Detect which cell encompasses the target text, then output its [x, y] center coordinate. 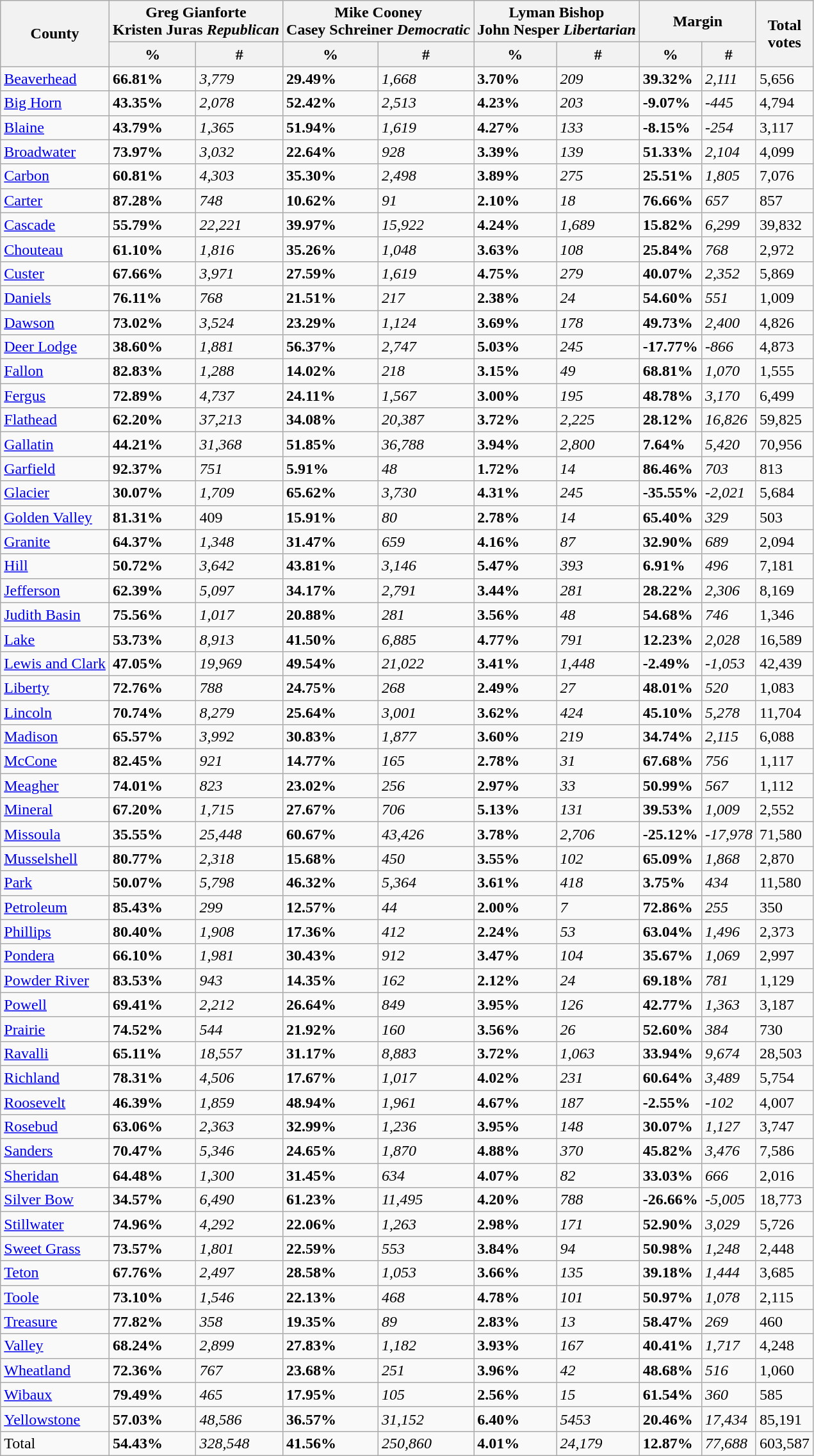
3,032 [240, 152]
24,179 [598, 1443]
350 [784, 907]
Totalvotes [784, 33]
63.06% [152, 1127]
195 [598, 396]
2,078 [240, 103]
567 [729, 786]
92.37% [152, 469]
-866 [729, 347]
Custer [55, 273]
6,490 [240, 1200]
69.41% [152, 1005]
Hill [55, 566]
1,069 [729, 956]
Judith Basin [55, 615]
21.92% [330, 1029]
28,503 [784, 1053]
40.41% [670, 1346]
1,709 [240, 493]
2,373 [784, 932]
Stillwater [55, 1224]
68.81% [670, 371]
162 [427, 980]
104 [598, 956]
756 [729, 761]
53.73% [152, 639]
22.64% [330, 152]
1,881 [240, 347]
39,832 [784, 225]
41.50% [330, 639]
22.06% [330, 1224]
21,022 [427, 663]
2,497 [240, 1273]
-9.07% [670, 103]
Deer Lodge [55, 347]
178 [598, 322]
6,885 [427, 639]
2.00% [515, 907]
1,263 [427, 1224]
5.03% [515, 347]
3,779 [240, 79]
424 [598, 713]
24.65% [330, 1151]
Beaverhead [55, 79]
1,801 [240, 1249]
7,181 [784, 566]
2.98% [515, 1224]
16,826 [729, 420]
11,704 [784, 713]
8,169 [784, 590]
2.49% [515, 688]
551 [729, 298]
6.40% [515, 1419]
County [55, 33]
751 [240, 469]
4,737 [240, 396]
393 [598, 566]
Mike CooneyCasey Schreiner Democratic [379, 22]
Garfield [55, 469]
60.81% [152, 176]
256 [427, 786]
1,083 [784, 688]
133 [598, 127]
2,212 [240, 1005]
33.94% [670, 1053]
17.36% [330, 932]
2,997 [784, 956]
Broadwater [55, 152]
87 [598, 542]
Jefferson [55, 590]
767 [240, 1370]
3.69% [515, 322]
6.91% [670, 566]
1,868 [729, 859]
108 [598, 249]
5.47% [515, 566]
33.03% [670, 1176]
2,016 [784, 1176]
2,706 [598, 834]
Treasure [55, 1322]
11,495 [427, 1200]
51.94% [330, 127]
Golden Valley [55, 517]
74.96% [152, 1224]
73.57% [152, 1249]
544 [240, 1029]
69.18% [670, 980]
5,420 [729, 444]
29.49% [330, 79]
126 [598, 1005]
79.49% [152, 1395]
20.46% [670, 1419]
3.62% [515, 713]
4,248 [784, 1346]
67.76% [152, 1273]
370 [598, 1151]
76.66% [670, 200]
3.39% [515, 152]
6,088 [784, 737]
1,567 [427, 396]
3,730 [427, 493]
823 [240, 786]
44.21% [152, 444]
24.75% [330, 688]
51.85% [330, 444]
689 [729, 542]
86.46% [670, 469]
72.86% [670, 907]
1,668 [427, 79]
Dawson [55, 322]
1,715 [240, 810]
61.54% [670, 1395]
18 [598, 200]
1,182 [427, 1346]
3.75% [670, 883]
1,112 [784, 786]
30.83% [330, 737]
34.08% [330, 420]
Blaine [55, 127]
64.48% [152, 1176]
Powell [55, 1005]
849 [427, 1005]
49.73% [670, 322]
22,221 [240, 225]
73.02% [152, 322]
2,552 [784, 810]
1,078 [729, 1297]
Gallatin [55, 444]
27.83% [330, 1346]
4,292 [240, 1224]
Lake [55, 639]
67.66% [152, 273]
4,099 [784, 152]
16,589 [784, 639]
791 [598, 639]
62.20% [152, 420]
2.12% [515, 980]
Sanders [55, 1151]
2.83% [515, 1322]
Wheatland [55, 1370]
3,971 [240, 273]
49.54% [330, 663]
Ravalli [55, 1053]
76.11% [152, 298]
2,747 [427, 347]
2,225 [598, 420]
209 [598, 79]
60.67% [330, 834]
3,476 [729, 1151]
17,434 [729, 1419]
4.77% [515, 639]
Yellowstone [55, 1419]
329 [729, 517]
43.81% [330, 566]
4.24% [515, 225]
64.37% [152, 542]
Phillips [55, 932]
1,859 [240, 1102]
3,489 [729, 1078]
39.18% [670, 1273]
2,104 [729, 152]
35.30% [330, 176]
43,426 [427, 834]
4.31% [515, 493]
46.39% [152, 1102]
360 [729, 1395]
55.79% [152, 225]
27.59% [330, 273]
-102 [729, 1102]
12.57% [330, 907]
75.56% [152, 615]
28.58% [330, 1273]
255 [729, 907]
3,001 [427, 713]
1,816 [240, 249]
928 [427, 152]
101 [598, 1297]
23.68% [330, 1370]
80 [427, 517]
56.37% [330, 347]
80.77% [152, 859]
Daniels [55, 298]
50.98% [670, 1249]
70,956 [784, 444]
139 [598, 152]
48.68% [670, 1370]
67.68% [670, 761]
268 [427, 688]
3.60% [515, 737]
15,922 [427, 225]
748 [240, 200]
921 [240, 761]
25.51% [670, 176]
65.09% [670, 859]
31,152 [427, 1419]
72.76% [152, 688]
58.47% [670, 1322]
-2,021 [729, 493]
31.45% [330, 1176]
-2.49% [670, 663]
Glacier [55, 493]
83.53% [152, 980]
Fergus [55, 396]
1,117 [784, 761]
45.82% [670, 1151]
50.07% [152, 883]
Pondera [55, 956]
54.60% [670, 298]
25.64% [330, 713]
2,498 [427, 176]
358 [240, 1322]
Chouteau [55, 249]
-25.12% [670, 834]
1,496 [729, 932]
131 [598, 810]
1,870 [427, 1151]
657 [729, 200]
40.07% [670, 273]
-445 [729, 103]
460 [784, 1322]
496 [729, 566]
74.01% [152, 786]
3,029 [729, 1224]
746 [729, 615]
1,063 [598, 1053]
14.35% [330, 980]
3,146 [427, 566]
Big Horn [55, 103]
42 [598, 1370]
12.23% [670, 639]
4.02% [515, 1078]
13 [598, 1322]
48.94% [330, 1102]
22.13% [330, 1297]
15.91% [330, 517]
813 [784, 469]
54.68% [670, 615]
4.78% [515, 1297]
217 [427, 298]
Lewis and Clark [55, 663]
1,961 [427, 1102]
14.02% [330, 371]
1,448 [598, 663]
68.24% [152, 1346]
5.13% [515, 810]
77,688 [729, 1443]
37,213 [240, 420]
4.27% [515, 127]
Rosebud [55, 1127]
Roosevelt [55, 1102]
520 [729, 688]
666 [729, 1176]
1,444 [729, 1273]
250,860 [427, 1443]
5,869 [784, 273]
412 [427, 932]
1,129 [784, 980]
703 [729, 469]
19.35% [330, 1322]
Flathead [55, 420]
72.36% [152, 1370]
27.67% [330, 810]
468 [427, 1297]
4,506 [240, 1078]
Cascade [55, 225]
12.87% [670, 1443]
51.33% [670, 152]
52.60% [670, 1029]
857 [784, 200]
450 [427, 859]
Lincoln [55, 713]
28.22% [670, 590]
63.04% [670, 932]
39.32% [670, 79]
-254 [729, 127]
1,348 [240, 542]
McCone [55, 761]
32.99% [330, 1127]
66.10% [152, 956]
39.97% [330, 225]
50.99% [670, 786]
167 [598, 1346]
218 [427, 371]
3,992 [240, 737]
135 [598, 1273]
Missoula [55, 834]
87.28% [152, 200]
-35.55% [670, 493]
148 [598, 1127]
3.93% [515, 1346]
3.15% [515, 371]
1,124 [427, 322]
3.44% [515, 590]
20.88% [330, 615]
41.56% [330, 1443]
31 [598, 761]
18,773 [784, 1200]
-2.55% [670, 1102]
73.10% [152, 1297]
Sheridan [55, 1176]
25.84% [670, 249]
Mineral [55, 810]
7,076 [784, 176]
4.16% [515, 542]
299 [240, 907]
5453 [598, 1419]
61.23% [330, 1200]
5.91% [330, 469]
26.64% [330, 1005]
4.23% [515, 103]
31.17% [330, 1053]
3.96% [515, 1370]
203 [598, 103]
25,448 [240, 834]
634 [427, 1176]
45.10% [670, 713]
34.57% [152, 1200]
2,111 [729, 79]
15.68% [330, 859]
81.31% [152, 517]
1,288 [240, 371]
Park [55, 883]
5,798 [240, 883]
3.66% [515, 1273]
3.61% [515, 883]
219 [598, 737]
231 [598, 1078]
1,365 [240, 127]
50.97% [670, 1297]
171 [598, 1224]
5,278 [729, 713]
3.47% [515, 956]
80.40% [152, 932]
71,580 [784, 834]
23.29% [330, 322]
70.74% [152, 713]
62.39% [152, 590]
3,187 [784, 1005]
2.24% [515, 932]
57.03% [152, 1419]
5,346 [240, 1151]
Meagher [55, 786]
5,684 [784, 493]
9,674 [729, 1053]
91 [427, 200]
Carbon [55, 176]
187 [598, 1102]
2,400 [729, 322]
3.78% [515, 834]
1,346 [784, 615]
Powder River [55, 980]
73.97% [152, 152]
4.75% [515, 273]
Fallon [55, 371]
21.51% [330, 298]
4.67% [515, 1102]
85,191 [784, 1419]
4.20% [515, 1200]
-17,978 [729, 834]
Total [55, 1443]
Richland [55, 1078]
43.35% [152, 103]
22.59% [330, 1249]
-1,053 [729, 663]
5,726 [784, 1224]
3.00% [515, 396]
4,873 [784, 347]
Wibaux [55, 1395]
82 [598, 1176]
Silver Bow [55, 1200]
2.10% [515, 200]
66.81% [152, 79]
1.72% [515, 469]
1,300 [240, 1176]
269 [729, 1322]
2,870 [784, 859]
4.88% [515, 1151]
2.38% [515, 298]
2,800 [598, 444]
8,883 [427, 1053]
1,070 [729, 371]
3.84% [515, 1249]
17.67% [330, 1078]
72.89% [152, 396]
31.47% [330, 542]
2,318 [240, 859]
Greg GianforteKristen Juras Republican [196, 22]
47.05% [152, 663]
2,363 [240, 1127]
434 [729, 883]
1,717 [729, 1346]
20,387 [427, 420]
3,117 [784, 127]
52.42% [330, 103]
49 [598, 371]
74.52% [152, 1029]
706 [427, 810]
1,555 [784, 371]
35.67% [670, 956]
10.62% [330, 200]
2,513 [427, 103]
165 [427, 761]
65.11% [152, 1053]
4,794 [784, 103]
3.70% [515, 79]
27 [598, 688]
279 [598, 273]
2,972 [784, 249]
7,586 [784, 1151]
1,908 [240, 932]
42.77% [670, 1005]
33 [598, 786]
3,747 [784, 1127]
1,363 [729, 1005]
409 [240, 517]
Lyman BishopJohn Nesper Libertarian [557, 22]
6,499 [784, 396]
1,060 [784, 1370]
24.11% [330, 396]
65.62% [330, 493]
54.43% [152, 1443]
-8.15% [670, 127]
3.55% [515, 859]
36,788 [427, 444]
1,048 [427, 249]
1,127 [729, 1127]
1,805 [729, 176]
2,352 [729, 273]
65.57% [152, 737]
603,587 [784, 1443]
659 [427, 542]
2.97% [515, 786]
-17.77% [670, 347]
60.64% [670, 1078]
Carter [55, 200]
4.01% [515, 1443]
2,306 [729, 590]
4,826 [784, 322]
43.79% [152, 127]
1,546 [240, 1297]
105 [427, 1395]
14.77% [330, 761]
3,170 [729, 396]
-26.66% [670, 1200]
5,754 [784, 1078]
2,094 [784, 542]
3.41% [515, 663]
102 [598, 859]
50.72% [152, 566]
Madison [55, 737]
77.82% [152, 1322]
67.20% [152, 810]
465 [240, 1395]
Petroleum [55, 907]
2.56% [515, 1395]
15.82% [670, 225]
48.01% [670, 688]
94 [598, 1249]
4,303 [240, 176]
89 [427, 1322]
46.32% [330, 883]
1,877 [427, 737]
18,557 [240, 1053]
516 [729, 1370]
36.57% [330, 1419]
31,368 [240, 444]
1,689 [598, 225]
2,899 [240, 1346]
5,097 [240, 590]
3,642 [240, 566]
Granite [55, 542]
Toole [55, 1297]
Margin [697, 22]
384 [729, 1029]
61.10% [152, 249]
1,248 [729, 1249]
52.90% [670, 1224]
19,969 [240, 663]
2,791 [427, 590]
781 [729, 980]
48.78% [670, 396]
943 [240, 980]
70.47% [152, 1151]
53 [598, 932]
28.12% [670, 420]
8,913 [240, 639]
5,656 [784, 79]
30.43% [330, 956]
3,524 [240, 322]
Teton [55, 1273]
2,448 [784, 1249]
2,028 [729, 639]
Musselshell [55, 859]
78.31% [152, 1078]
4.07% [515, 1176]
251 [427, 1370]
503 [784, 517]
34.74% [670, 737]
15 [598, 1395]
48,586 [240, 1419]
553 [427, 1249]
59,825 [784, 420]
Prairie [55, 1029]
585 [784, 1395]
26 [598, 1029]
11,580 [784, 883]
730 [784, 1029]
3,685 [784, 1273]
82.83% [152, 371]
3.63% [515, 249]
35.26% [330, 249]
275 [598, 176]
34.17% [330, 590]
65.40% [670, 517]
3.89% [515, 176]
912 [427, 956]
1,053 [427, 1273]
160 [427, 1029]
Valley [55, 1346]
42,439 [784, 663]
17.95% [330, 1395]
Liberty [55, 688]
7.64% [670, 444]
4,007 [784, 1102]
1,236 [427, 1127]
1,981 [240, 956]
3.94% [515, 444]
38.60% [152, 347]
418 [598, 883]
23.02% [330, 786]
Sweet Grass [55, 1249]
35.55% [152, 834]
6,299 [729, 225]
44 [427, 907]
7 [598, 907]
8,279 [240, 713]
328,548 [240, 1443]
85.43% [152, 907]
82.45% [152, 761]
32.90% [670, 542]
-5,005 [729, 1200]
39.53% [670, 810]
5,364 [427, 883]
